Determine the [x, y] coordinate at the center of the cell enclosing the given text.  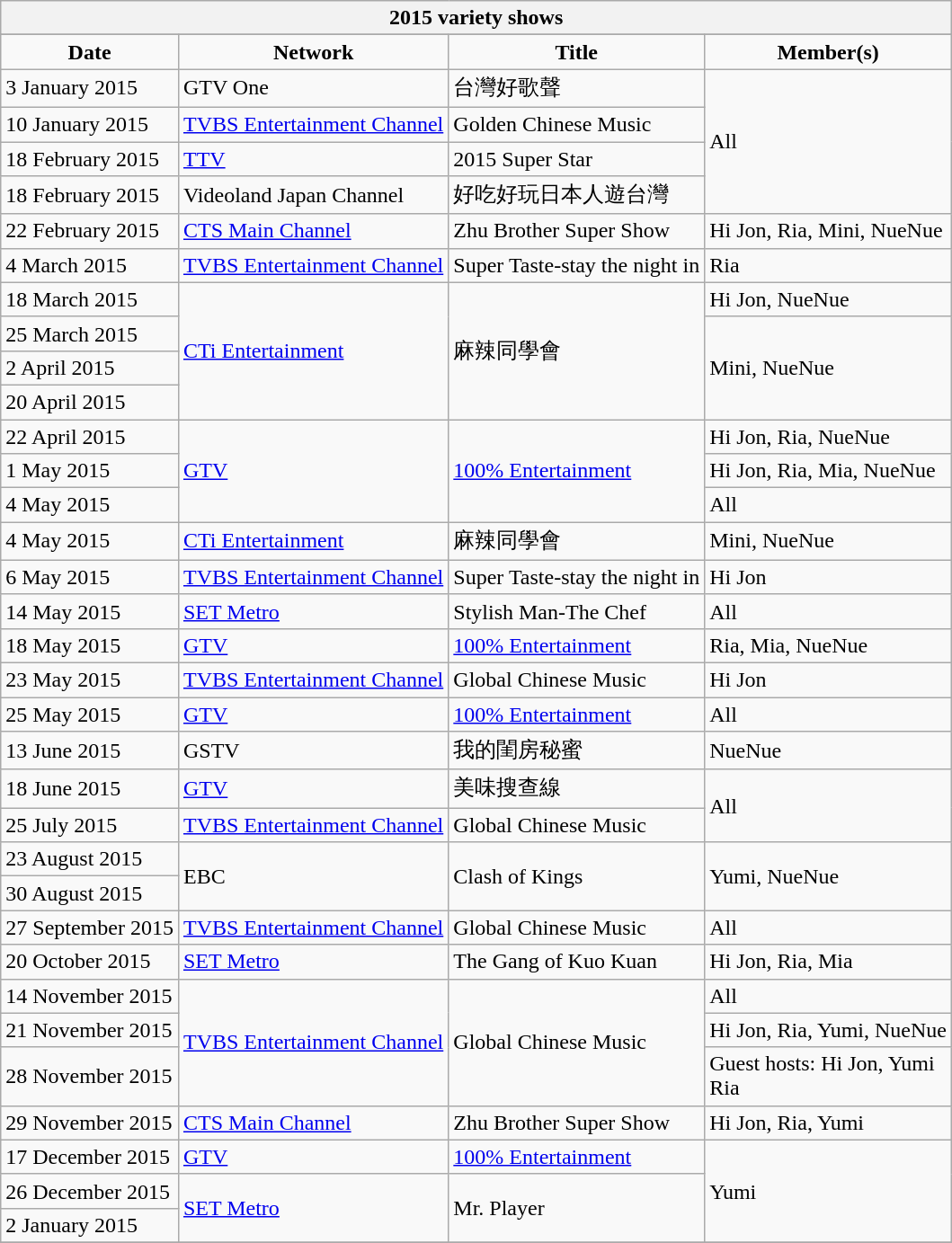
GSTV [313, 751]
Yumi [829, 1191]
20 October 2015 [90, 962]
The Gang of Kuo Kuan [577, 962]
2015 Super Star [577, 159]
Date [90, 52]
21 November 2015 [90, 1030]
Clash of Kings [577, 876]
Hi Jon, NueNue [829, 299]
27 September 2015 [90, 928]
28 November 2015 [90, 1077]
18 June 2015 [90, 789]
GTV One [313, 88]
2 April 2015 [90, 368]
Title [577, 52]
TTV [313, 159]
17 December 2015 [90, 1157]
NueNue [829, 751]
2 January 2015 [90, 1225]
Mr. Player [577, 1208]
13 June 2015 [90, 751]
1 May 2015 [90, 471]
14 November 2015 [90, 996]
台灣好歌聲 [577, 88]
EBC [313, 876]
25 May 2015 [90, 715]
2015 variety shows [476, 18]
好吃好玩日本人遊台灣 [577, 196]
Hi Jon, Ria, Yumi, NueNue [829, 1030]
10 January 2015 [90, 124]
Hi Jon, Ria, NueNue [829, 436]
4 March 2015 [90, 265]
Hi Jon, Ria, Mia, NueNue [829, 471]
25 March 2015 [90, 333]
25 July 2015 [90, 825]
23 May 2015 [90, 679]
18 March 2015 [90, 299]
美味搜查線 [577, 789]
3 January 2015 [90, 88]
Hi Jon, Ria, Mini, NueNue [829, 231]
Guest hosts: Hi Jon, YumiRia [829, 1077]
Ria [829, 265]
Hi Jon, Ria, Yumi [829, 1123]
Ria, Mia, NueNue [829, 645]
18 May 2015 [90, 645]
22 April 2015 [90, 436]
Network [313, 52]
26 December 2015 [90, 1191]
Golden Chinese Music [577, 124]
29 November 2015 [90, 1123]
Member(s) [829, 52]
6 May 2015 [90, 577]
Yumi, NueNue [829, 876]
14 May 2015 [90, 611]
我的閨房秘蜜 [577, 751]
22 February 2015 [90, 231]
23 August 2015 [90, 859]
20 April 2015 [90, 402]
Hi Jon, Ria, Mia [829, 962]
Stylish Man-The Chef [577, 611]
Videoland Japan Channel [313, 196]
30 August 2015 [90, 893]
